Search for the cell housing the specified text and yield its [x, y] center coordinate. 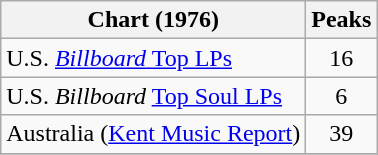
6 [342, 96]
16 [342, 58]
U.S. Billboard Top Soul LPs [154, 96]
Australia (Kent Music Report) [154, 134]
Chart (1976) [154, 20]
39 [342, 134]
Peaks [342, 20]
U.S. Billboard Top LPs [154, 58]
